Return the [X, Y] coordinate for the center point of the cell that contains the specified text.  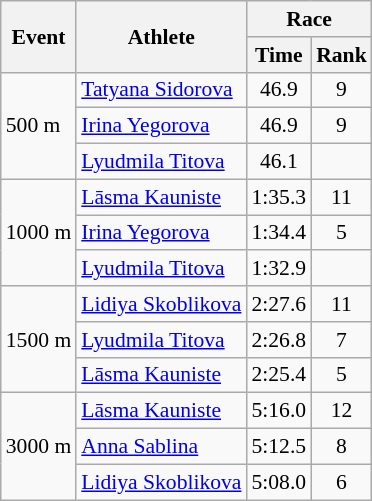
1000 m [38, 232]
2:26.8 [278, 340]
Tatyana Sidorova [161, 90]
1500 m [38, 340]
1:35.3 [278, 197]
2:27.6 [278, 304]
1:32.9 [278, 269]
8 [342, 447]
Rank [342, 55]
5:08.0 [278, 482]
Anna Sablina [161, 447]
Race [308, 19]
Event [38, 36]
12 [342, 411]
Athlete [161, 36]
7 [342, 340]
Time [278, 55]
2:25.4 [278, 375]
5:12.5 [278, 447]
5:16.0 [278, 411]
1:34.4 [278, 233]
6 [342, 482]
46.1 [278, 162]
500 m [38, 126]
3000 m [38, 446]
